Identify which cell holds the provided text, then report its [X, Y] central coordinate. 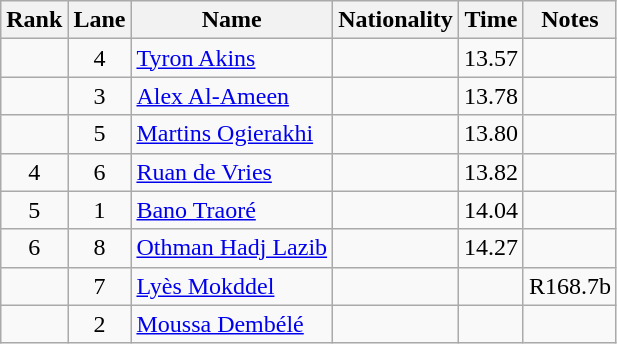
Nationality [396, 20]
Time [490, 20]
Bano Traoré [232, 210]
7 [100, 286]
1 [100, 210]
Moussa Dembélé [232, 324]
Ruan de Vries [232, 172]
Rank [34, 20]
13.80 [490, 134]
Name [232, 20]
13.82 [490, 172]
14.04 [490, 210]
2 [100, 324]
Othman Hadj Lazib [232, 248]
Lane [100, 20]
Tyron Akins [232, 58]
13.57 [490, 58]
14.27 [490, 248]
Notes [570, 20]
3 [100, 96]
Martins Ogierakhi [232, 134]
13.78 [490, 96]
Lyès Mokddel [232, 286]
Alex Al-Ameen [232, 96]
8 [100, 248]
R168.7b [570, 286]
